Return [x, y] of the center of cell containing provided text 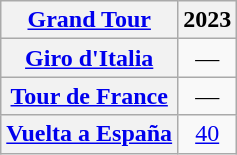
Giro d'Italia [90, 58]
Vuelta a España [90, 134]
40 [208, 134]
2023 [208, 20]
Grand Tour [90, 20]
Tour de France [90, 96]
